Identify which cell holds the provided text, then report its [X, Y] central coordinate. 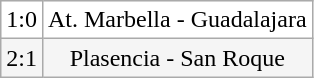
1:0 [22, 20]
2:1 [22, 58]
At. Marbella - Guadalajara [177, 20]
Plasencia - San Roque [177, 58]
